Detect which cell encompasses the target text, then output its [x, y] center coordinate. 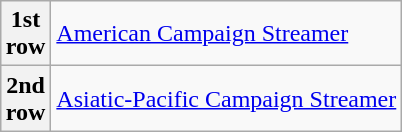
American Campaign Streamer [226, 34]
Asiatic-Pacific Campaign Streamer [226, 98]
1strow [26, 34]
2ndrow [26, 98]
